Return (x, y) of the center of cell containing provided text 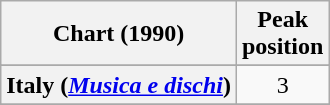
Peakposition (282, 34)
Italy (Musica e dischi) (119, 85)
Chart (1990) (119, 34)
3 (282, 85)
